Return the [x, y] coordinate for the center point of the cell that contains the specified text.  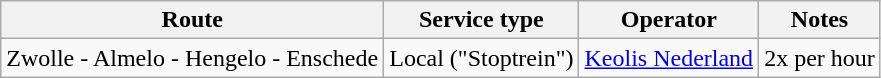
Local ("Stoptrein") [482, 58]
Zwolle - Almelo - Hengelo - Enschede [192, 58]
Route [192, 20]
Operator [669, 20]
Service type [482, 20]
Notes [820, 20]
2x per hour [820, 58]
Keolis Nederland [669, 58]
